Provide the [x, y] coordinate of the cell's center where the given text is located.  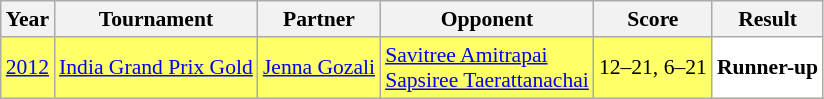
12–21, 6–21 [653, 68]
Partner [319, 19]
Year [28, 19]
Score [653, 19]
Savitree Amitrapai Sapsiree Taerattanachai [487, 68]
Opponent [487, 19]
Result [768, 19]
Runner-up [768, 68]
Tournament [156, 19]
India Grand Prix Gold [156, 68]
Jenna Gozali [319, 68]
2012 [28, 68]
